Return [X, Y] of the center of cell containing provided text 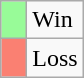
Loss [55, 58]
Win [55, 20]
